Detect which cell encompasses the target text, then output its (X, Y) center coordinate. 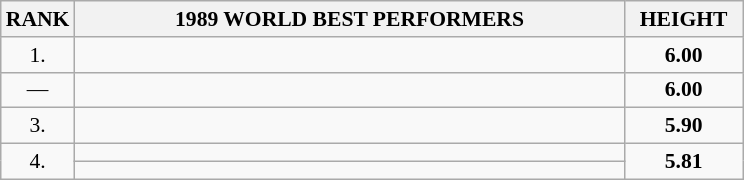
4. (38, 162)
5.90 (684, 126)
3. (38, 126)
RANK (38, 19)
1989 WORLD BEST PERFORMERS (349, 19)
HEIGHT (684, 19)
1. (38, 55)
— (38, 90)
5.81 (684, 162)
